Return the (x, y) coordinate for the center point of the cell that contains the specified text.  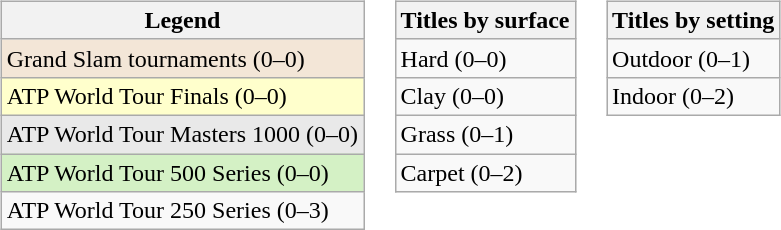
ATP World Tour 500 Series (0–0) (182, 173)
ATP World Tour Finals (0–0) (182, 96)
Hard (0–0) (485, 58)
ATP World Tour 250 Series (0–3) (182, 211)
Clay (0–0) (485, 96)
Grand Slam tournaments (0–0) (182, 58)
Titles by surface (485, 20)
Outdoor (0–1) (694, 58)
Titles by setting (694, 20)
Legend (182, 20)
ATP World Tour Masters 1000 (0–0) (182, 134)
Grass (0–1) (485, 134)
Indoor (0–2) (694, 96)
Carpet (0–2) (485, 173)
